Detect which cell encompasses the target text, then output its (X, Y) center coordinate. 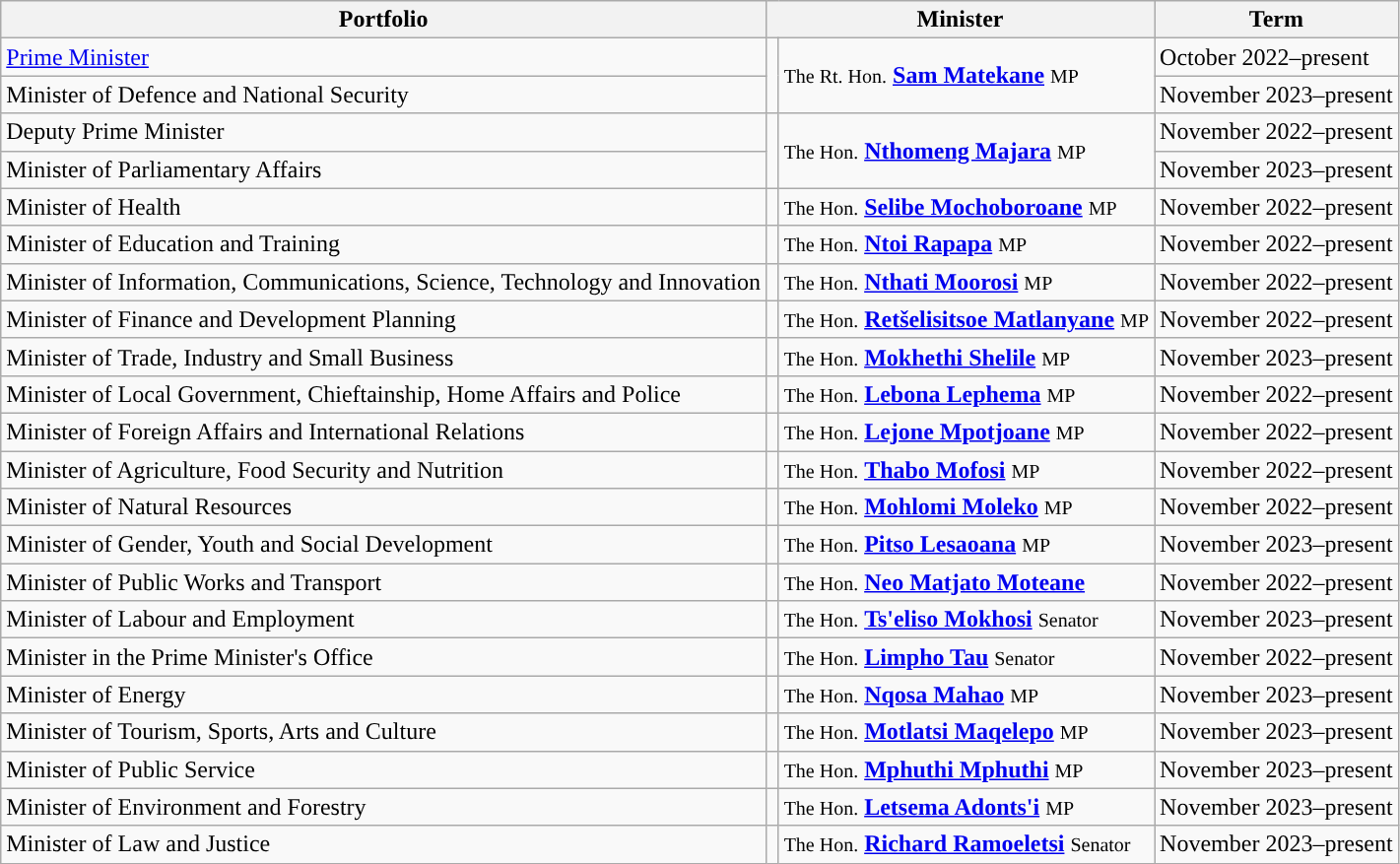
Minister of Energy (384, 695)
The Hon. Ntoi Rapapa MP (966, 244)
The Hon. Nthati Moorosi MP (966, 282)
The Hon. Lejone Mpotjoane MP (966, 432)
Minister of Gender, Youth and Social Development (384, 545)
The Hon. Richard Ramoeletsi Senator (966, 844)
The Hon. Motlatsi Maqelepo MP (966, 732)
The Hon. Pitso Lesaoana MP (966, 545)
Minister of Law and Justice (384, 844)
Minister of Environment and Forestry (384, 807)
The Hon. Retšelisitsoe Matlanyane MP (966, 319)
Minister of Health (384, 207)
The Hon. Letsema Adonts'i MP (966, 807)
Minister of Labour and Employment (384, 620)
Prime Minister (384, 57)
October 2022–present (1277, 57)
The Hon. Mokhethi Shelile MP (966, 357)
Minister of Natural Resources (384, 507)
The Hon. Lebona Lephema MP (966, 394)
The Hon. Nqosa Mahao MP (966, 695)
Minister of Tourism, Sports, Arts and Culture (384, 732)
The Hon. Limpho Tau Senator (966, 657)
Minister in the Prime Minister's Office (384, 657)
Minister of Agriculture, Food Security and Nutrition (384, 470)
Minister of Defence and National Security (384, 95)
Term (1277, 20)
Minister (961, 20)
The Hon. Ts'eliso Mokhosi Senator (966, 620)
Minister of Foreign Affairs and International Relations (384, 432)
Deputy Prime Minister (384, 132)
Minister of Education and Training (384, 244)
Minister of Local Government, Chieftainship, Home Affairs and Police (384, 394)
Minister of Public Service (384, 769)
The Hon. Thabo Mofosi MP (966, 470)
Minister of Finance and Development Planning (384, 319)
The Hon. Mphuthi Mphuthi MP (966, 769)
The Hon. Selibe Mochoboroane MP (966, 207)
The Hon. Mohlomi Moleko MP (966, 507)
Portfolio (384, 20)
The Rt. Hon. Sam Matekane MP (966, 76)
Minister of Public Works and Transport (384, 582)
Minister of Parliamentary Affairs (384, 169)
The Hon. Nthomeng Majara MP (966, 151)
Minister of Information, Communications, Science, Technology and Innovation (384, 282)
The Hon. Neo Matjato Moteane (966, 582)
Minister of Trade, Industry and Small Business (384, 357)
